Detect which cell encompasses the target text, then output its (X, Y) center coordinate. 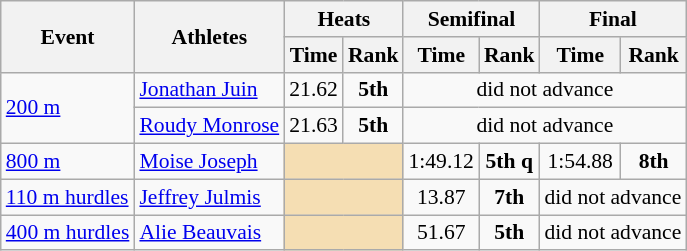
1:54.88 (580, 162)
200 m (68, 108)
13.87 (440, 197)
5th q (510, 162)
Athletes (209, 36)
Semifinal (471, 19)
Jonathan Juin (209, 90)
Alie Beauvais (209, 233)
1:49.12 (440, 162)
Heats (344, 19)
21.63 (314, 126)
Roudy Monrose (209, 126)
21.62 (314, 90)
Event (68, 36)
51.67 (440, 233)
Final (614, 19)
800 m (68, 162)
7th (510, 197)
8th (654, 162)
400 m hurdles (68, 233)
Jeffrey Julmis (209, 197)
110 m hurdles (68, 197)
Moise Joseph (209, 162)
